Capture the cell that displays the provided text and extract its [X, Y] central coordinate. 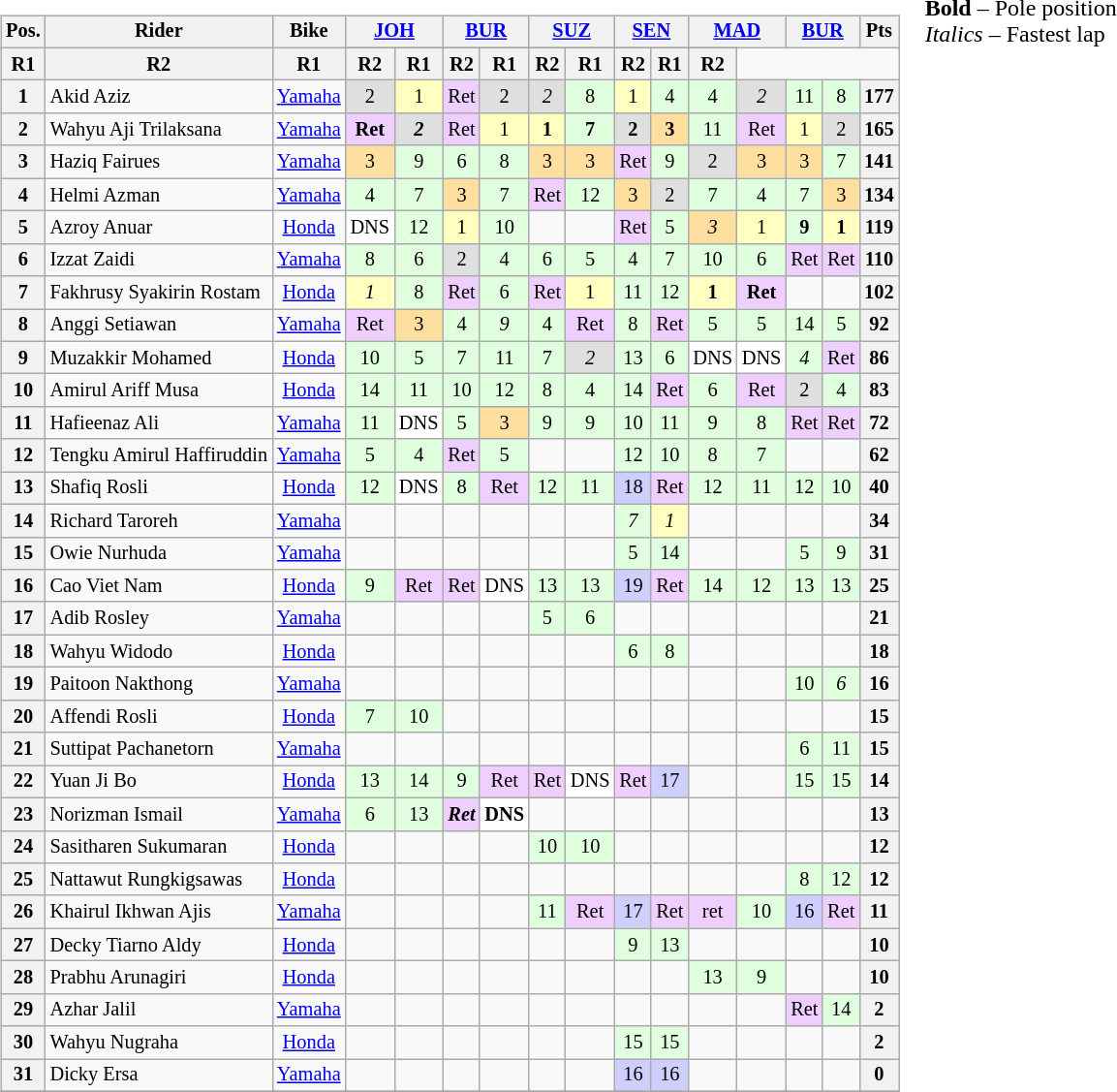
Wahyu Aji Trilaksana [159, 130]
83 [879, 390]
Owie Nurhuda [159, 553]
30 [23, 1043]
Azhar Jalil [159, 1010]
92 [879, 326]
72 [879, 423]
Amirul Ariff Musa [159, 390]
Anggi Setiawan [159, 326]
177 [879, 97]
MAD [736, 32]
Azroy Anuar [159, 228]
29 [23, 1010]
27 [23, 945]
Adib Rosley [159, 618]
24 [23, 847]
22 [23, 782]
20 [23, 716]
110 [879, 260]
Norizman Ismail [159, 814]
134 [879, 195]
Haziq Fairues [159, 162]
Akid Aziz [159, 97]
Yuan Ji Bo [159, 782]
Izzat Zaidi [159, 260]
102 [879, 293]
Dicky Ersa [159, 1076]
Shafiq Rosli [159, 488]
Prabhu Arunagiri [159, 978]
23 [23, 814]
SUZ [572, 32]
Khairul Ikhwan Ajis [159, 912]
0 [879, 1076]
28 [23, 978]
Fakhrusy Syakirin Rostam [159, 293]
SEN [651, 32]
Wahyu Widodo [159, 651]
Helmi Azman [159, 195]
Pts [879, 32]
40 [879, 488]
Affendi Rosli [159, 716]
Muzakkir Mohamed [159, 358]
119 [879, 228]
Rider [159, 32]
Bike [309, 32]
86 [879, 358]
Suttipat Pachanetorn [159, 749]
Richard Taroreh [159, 520]
141 [879, 162]
Wahyu Nugraha [159, 1043]
Paitoon Nakthong [159, 684]
Nattawut Rungkigsawas [159, 880]
Cao Viet Nam [159, 586]
Pos. [23, 32]
26 [23, 912]
Decky Tiarno Aldy [159, 945]
ret [712, 912]
34 [879, 520]
Tengku Amirul Haffiruddin [159, 455]
62 [879, 455]
Sasitharen Sukumaran [159, 847]
165 [879, 130]
Hafieenaz Ali [159, 423]
JOH [395, 32]
